Capture the cell that displays the provided text and extract its (x, y) central coordinate. 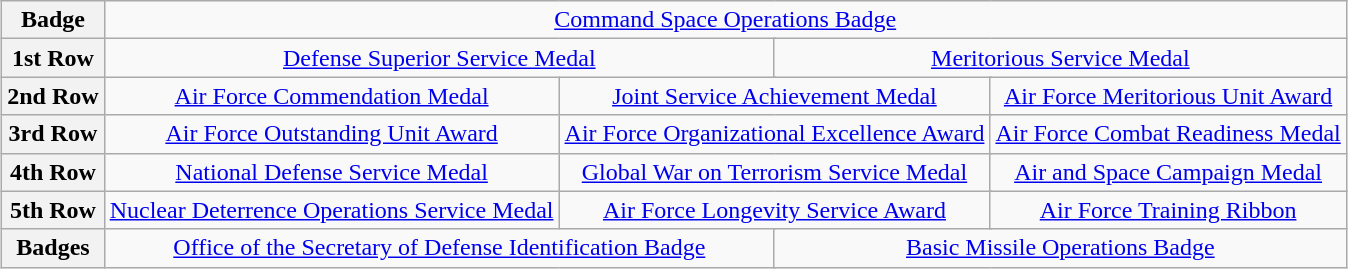
Defense Superior Service Medal (439, 58)
4th Row (53, 172)
Air Force Organizational Excellence Award (774, 134)
Nuclear Deterrence Operations Service Medal (332, 210)
3rd Row (53, 134)
5th Row (53, 210)
Badge (53, 20)
Air Force Meritorious Unit Award (1168, 96)
Air Force Combat Readiness Medal (1168, 134)
Air Force Longevity Service Award (774, 210)
Air Force Training Ribbon (1168, 210)
1st Row (53, 58)
Office of the Secretary of Defense Identification Badge (439, 248)
Global War on Terrorism Service Medal (774, 172)
Air and Space Campaign Medal (1168, 172)
Basic Missile Operations Badge (1060, 248)
Meritorious Service Medal (1060, 58)
Badges (53, 248)
National Defense Service Medal (332, 172)
Air Force Commendation Medal (332, 96)
Joint Service Achievement Medal (774, 96)
Air Force Outstanding Unit Award (332, 134)
Command Space Operations Badge (725, 20)
2nd Row (53, 96)
